Capture the cell that displays the provided text and extract its (x, y) central coordinate. 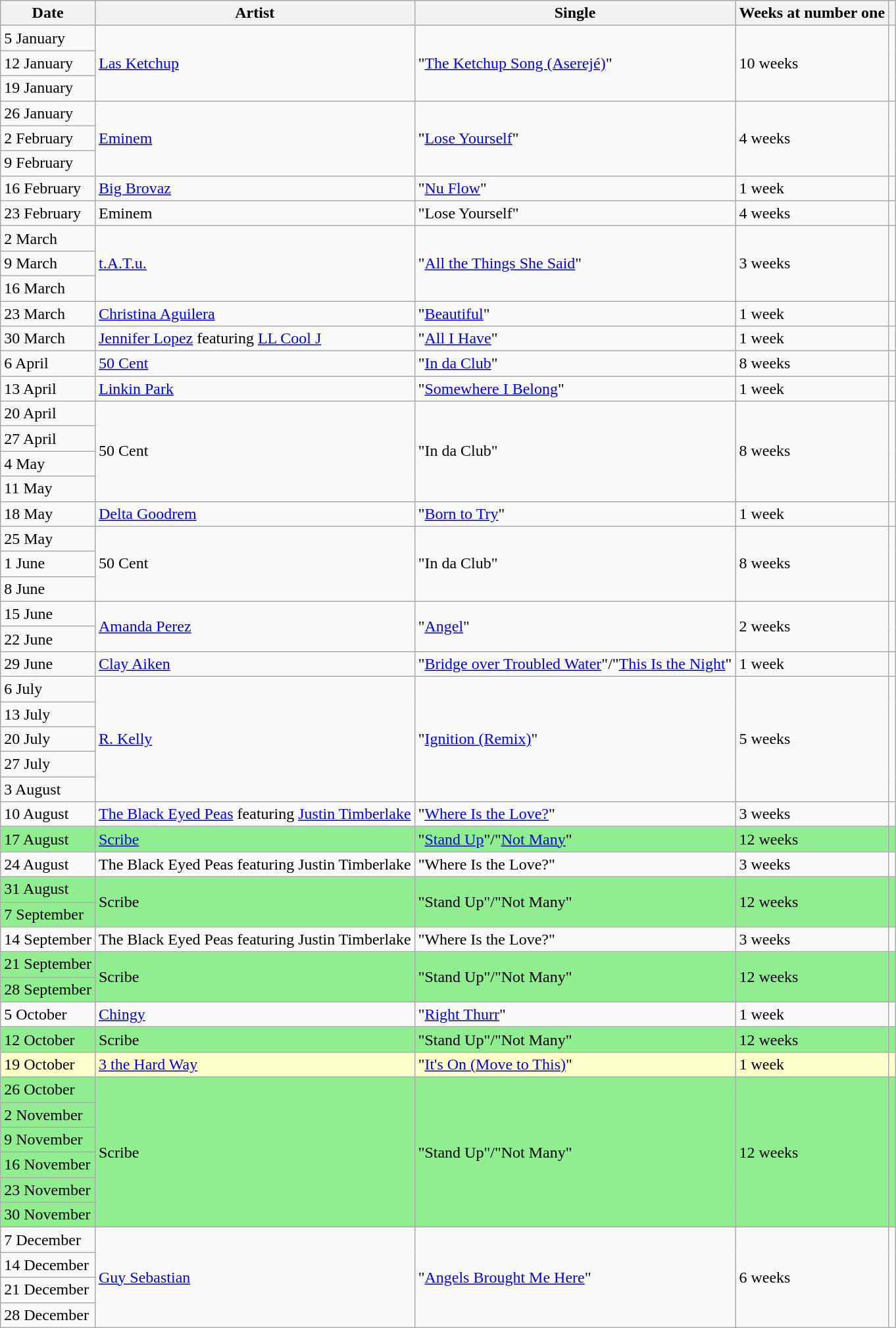
9 February (48, 163)
"Ignition (Remix)" (575, 739)
20 July (48, 739)
21 September (48, 964)
2 March (48, 238)
9 November (48, 1140)
"Nu Flow" (575, 188)
16 March (48, 288)
25 May (48, 539)
10 weeks (812, 63)
27 April (48, 439)
Chingy (255, 1014)
Linkin Park (255, 389)
26 October (48, 1089)
R. Kelly (255, 739)
"Born to Try" (575, 514)
Big Brovaz (255, 188)
5 January (48, 38)
6 July (48, 689)
12 January (48, 63)
"The Ketchup Song (Aserejé)" (575, 63)
3 August (48, 789)
13 April (48, 389)
18 May (48, 514)
23 March (48, 314)
8 June (48, 589)
6 weeks (812, 1277)
22 June (48, 639)
Artist (255, 13)
"It's On (Move to This)" (575, 1064)
28 December (48, 1315)
30 March (48, 339)
9 March (48, 263)
5 weeks (812, 739)
27 July (48, 764)
Amanda Perez (255, 626)
16 February (48, 188)
28 September (48, 989)
Delta Goodrem (255, 514)
21 December (48, 1290)
1 June (48, 564)
14 December (48, 1265)
20 April (48, 414)
Guy Sebastian (255, 1277)
23 November (48, 1190)
"Beautiful" (575, 314)
Jennifer Lopez featuring LL Cool J (255, 339)
Clay Aiken (255, 664)
"All the Things She Said" (575, 263)
12 October (48, 1039)
"Bridge over Troubled Water"/"This Is the Night" (575, 664)
23 February (48, 213)
"Somewhere I Belong" (575, 389)
24 August (48, 864)
31 August (48, 889)
13 July (48, 714)
5 October (48, 1014)
29 June (48, 664)
3 the Hard Way (255, 1064)
"Angels Brought Me Here" (575, 1277)
t.A.T.u. (255, 263)
"Right Thurr" (575, 1014)
2 weeks (812, 626)
15 June (48, 614)
11 May (48, 489)
19 January (48, 88)
Las Ketchup (255, 63)
30 November (48, 1215)
"All I Have" (575, 339)
7 December (48, 1240)
4 May (48, 464)
19 October (48, 1064)
Christina Aguilera (255, 314)
Single (575, 13)
2 February (48, 138)
7 September (48, 914)
"Angel" (575, 626)
26 January (48, 113)
17 August (48, 839)
14 September (48, 939)
16 November (48, 1165)
Weeks at number one (812, 13)
6 April (48, 364)
10 August (48, 814)
Date (48, 13)
2 November (48, 1115)
